For the text-containing cell, return its midpoint in (X, Y) coordinate format. 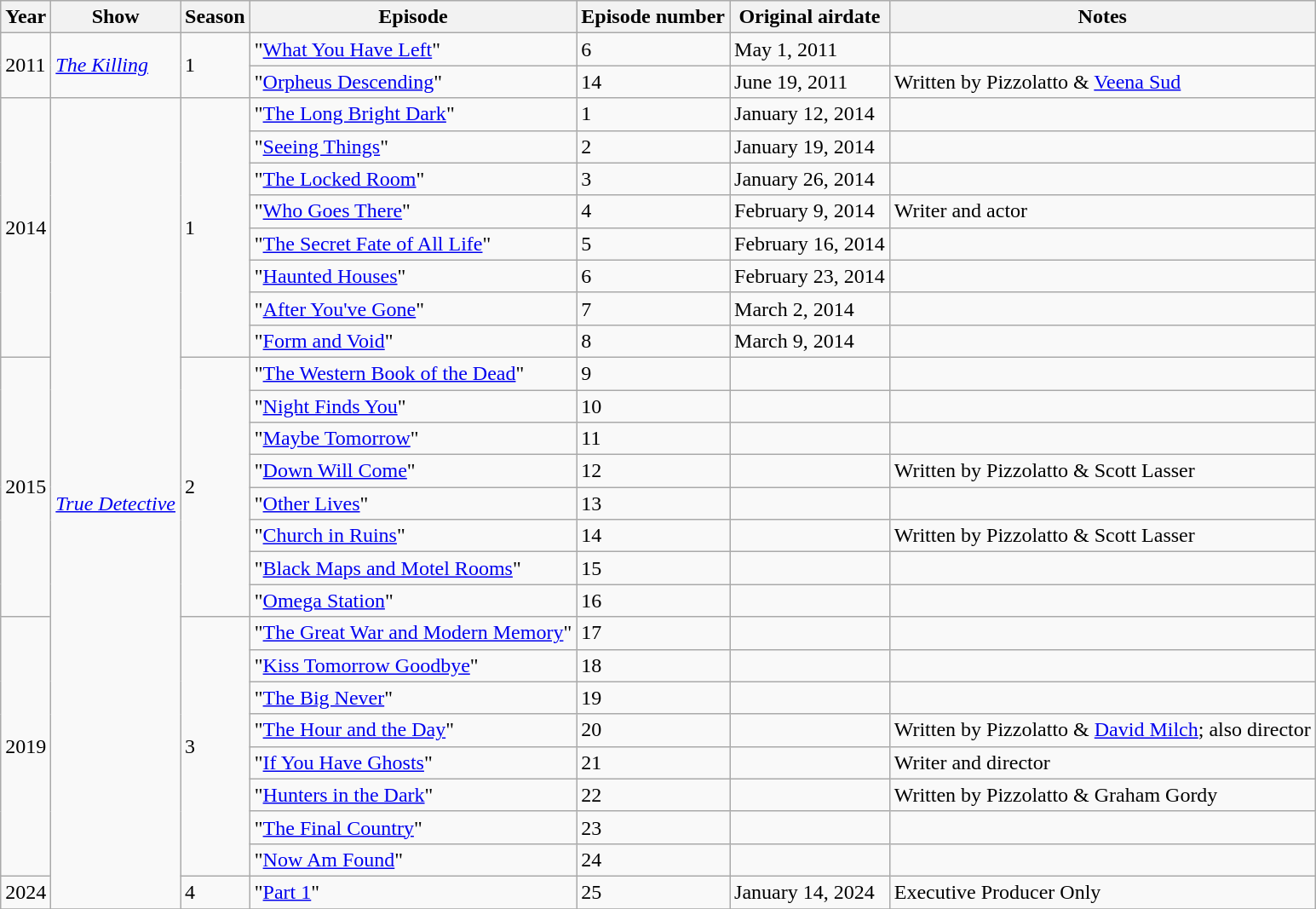
May 1, 2011 (810, 49)
11 (653, 439)
"Other Lives" (413, 503)
"The Final Country" (413, 827)
16 (653, 601)
"Omega Station" (413, 601)
Notes (1102, 17)
9 (653, 373)
"Hunters in the Dark" (413, 795)
17 (653, 633)
Written by Pizzolatto & David Milch; also director (1102, 730)
12 (653, 471)
"Maybe Tomorrow" (413, 439)
"The Hour and the Day" (413, 730)
February 9, 2014 (810, 211)
Original airdate (810, 17)
Year (26, 17)
February 23, 2014 (810, 276)
"The Locked Room" (413, 179)
15 (653, 568)
2024 (26, 892)
2011 (26, 66)
"Night Finds You" (413, 406)
Episode number (653, 17)
"Orpheus Descending" (413, 82)
June 19, 2011 (810, 82)
18 (653, 665)
"Who Goes There" (413, 211)
The Killing (116, 66)
"Church in Ruins" (413, 536)
2015 (26, 486)
"The Long Bright Dark" (413, 114)
Writer and director (1102, 762)
Written by Pizzolatto & Graham Gordy (1102, 795)
January 14, 2024 (810, 892)
22 (653, 795)
"The Western Book of the Dead" (413, 373)
24 (653, 860)
February 16, 2014 (810, 244)
2019 (26, 746)
Executive Producer Only (1102, 892)
"Black Maps and Motel Rooms" (413, 568)
January 26, 2014 (810, 179)
13 (653, 503)
Written by Pizzolatto & Veena Sud (1102, 82)
21 (653, 762)
March 9, 2014 (810, 341)
"What You Have Left" (413, 49)
Show (116, 17)
20 (653, 730)
"Seeing Things" (413, 147)
8 (653, 341)
"The Big Never" (413, 698)
March 2, 2014 (810, 308)
True Detective (116, 503)
5 (653, 244)
7 (653, 308)
"Part 1" (413, 892)
"Form and Void" (413, 341)
"The Great War and Modern Memory" (413, 633)
"Haunted Houses" (413, 276)
"Now Am Found" (413, 860)
"After You've Gone" (413, 308)
Season (216, 17)
Episode (413, 17)
Writer and actor (1102, 211)
10 (653, 406)
January 19, 2014 (810, 147)
"If You Have Ghosts" (413, 762)
"The Secret Fate of All Life" (413, 244)
19 (653, 698)
"Down Will Come" (413, 471)
"Kiss Tomorrow Goodbye" (413, 665)
January 12, 2014 (810, 114)
2014 (26, 227)
23 (653, 827)
25 (653, 892)
